For the text-containing cell, return its midpoint in [X, Y] coordinate format. 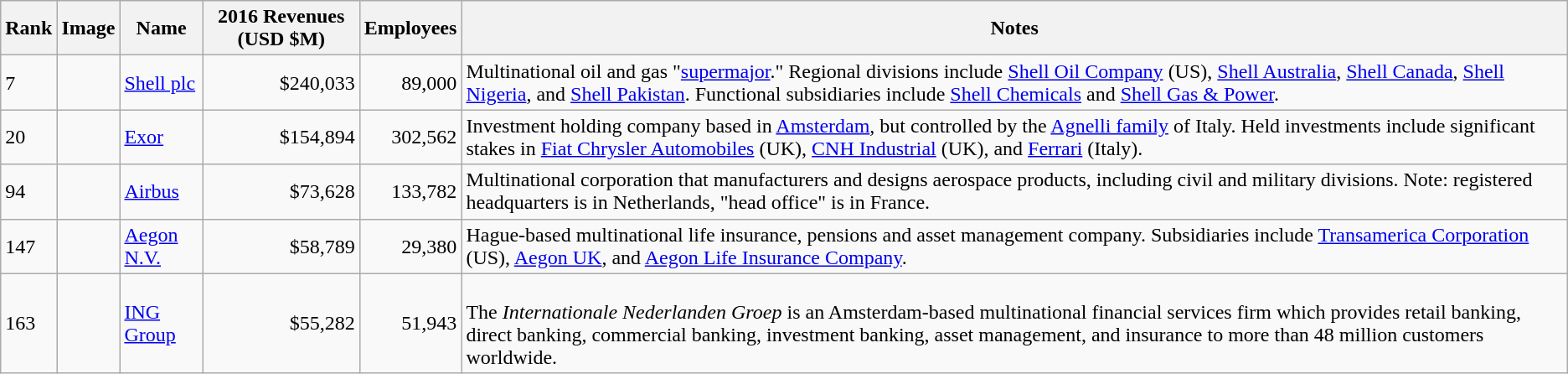
94 [28, 191]
Image [89, 29]
$154,894 [281, 138]
2016 Revenues (USD $M) [281, 29]
$58,789 [281, 247]
302,562 [410, 138]
Rank [28, 29]
Airbus [161, 191]
ING Group [161, 324]
Shell plc [161, 82]
$240,033 [281, 82]
$73,628 [281, 191]
Employees [410, 29]
163 [28, 324]
Name [161, 29]
147 [28, 247]
$55,282 [281, 324]
133,782 [410, 191]
20 [28, 138]
29,380 [410, 247]
89,000 [410, 82]
Notes [1014, 29]
Aegon N.V. [161, 247]
Exor [161, 138]
7 [28, 82]
51,943 [410, 324]
